Find where the given text appears and provide that cell's center as (x, y) coordinate. 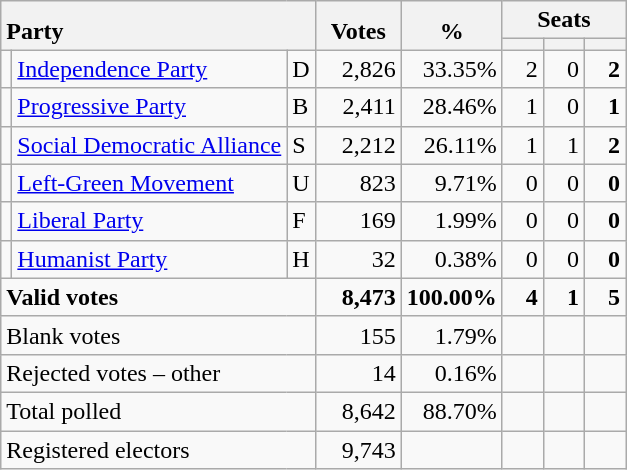
9,743 (358, 449)
% (452, 26)
1.79% (452, 335)
Social Democratic Alliance (150, 145)
1.99% (452, 221)
Left-Green Movement (150, 183)
Liberal Party (150, 221)
Blank votes (158, 335)
Humanist Party (150, 259)
4 (522, 297)
8,642 (358, 411)
33.35% (452, 69)
26.11% (452, 145)
14 (358, 373)
Seats (564, 20)
Valid votes (158, 297)
S (301, 145)
32 (358, 259)
Registered electors (158, 449)
U (301, 183)
169 (358, 221)
88.70% (452, 411)
B (301, 107)
Votes (358, 26)
F (301, 221)
Independence Party (150, 69)
H (301, 259)
2,826 (358, 69)
2,411 (358, 107)
5 (604, 297)
155 (358, 335)
28.46% (452, 107)
8,473 (358, 297)
Party (158, 26)
9.71% (452, 183)
Progressive Party (150, 107)
2,212 (358, 145)
0.16% (452, 373)
D (301, 69)
823 (358, 183)
0.38% (452, 259)
Total polled (158, 411)
Rejected votes – other (158, 373)
100.00% (452, 297)
